Return the (X, Y) coordinate for the center point of the cell that contains the specified text.  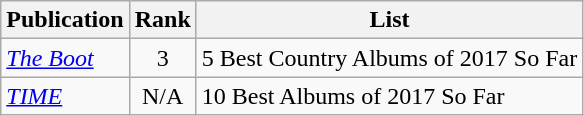
10 Best Albums of 2017 So Far (389, 96)
TIME (65, 96)
Publication (65, 20)
The Boot (65, 58)
3 (162, 58)
5 Best Country Albums of 2017 So Far (389, 58)
N/A (162, 96)
Rank (162, 20)
List (389, 20)
